Determine the [X, Y] coordinate at the center of the cell enclosing the given text.  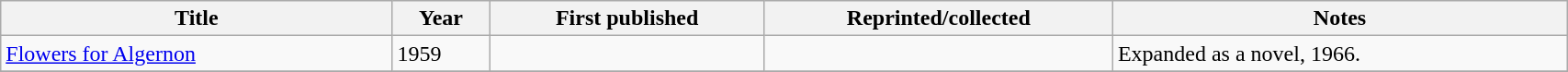
First published [626, 18]
Year [441, 18]
Flowers for Algernon [197, 54]
Reprinted/collected [939, 18]
1959 [441, 54]
Notes [1339, 18]
Expanded as a novel, 1966. [1339, 54]
Title [197, 18]
